Identify which cell holds the provided text, then report its (X, Y) central coordinate. 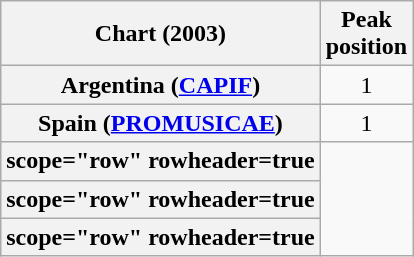
Argentina (CAPIF) (160, 85)
Peakposition (366, 34)
Spain (PROMUSICAE) (160, 123)
Chart (2003) (160, 34)
